Search for the cell housing the specified text and yield its (X, Y) center coordinate. 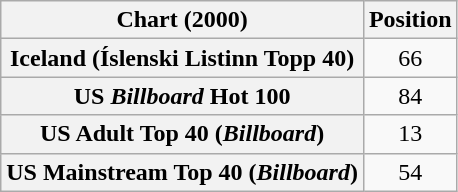
84 (410, 96)
54 (410, 172)
US Billboard Hot 100 (182, 96)
13 (410, 134)
US Mainstream Top 40 (Billboard) (182, 172)
Iceland (Íslenski Listinn Topp 40) (182, 58)
Chart (2000) (182, 20)
US Adult Top 40 (Billboard) (182, 134)
Position (410, 20)
66 (410, 58)
